Identify which cell holds the provided text, then report its [X, Y] central coordinate. 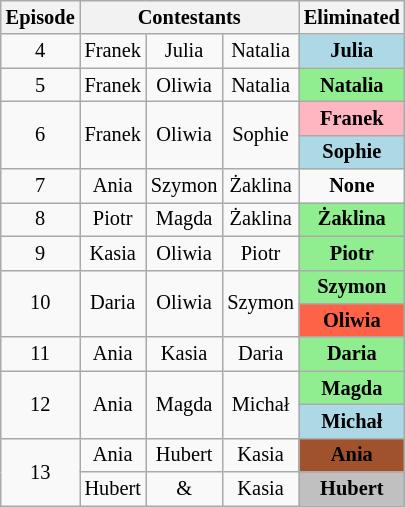
Episode [40, 17]
Contestants [190, 17]
12 [40, 404]
11 [40, 354]
4 [40, 51]
& [184, 489]
5 [40, 85]
9 [40, 253]
None [352, 186]
10 [40, 304]
8 [40, 219]
7 [40, 186]
13 [40, 472]
Eliminated [352, 17]
6 [40, 134]
